Extract the (X, Y) coordinate from the center of the cell holding the provided text.  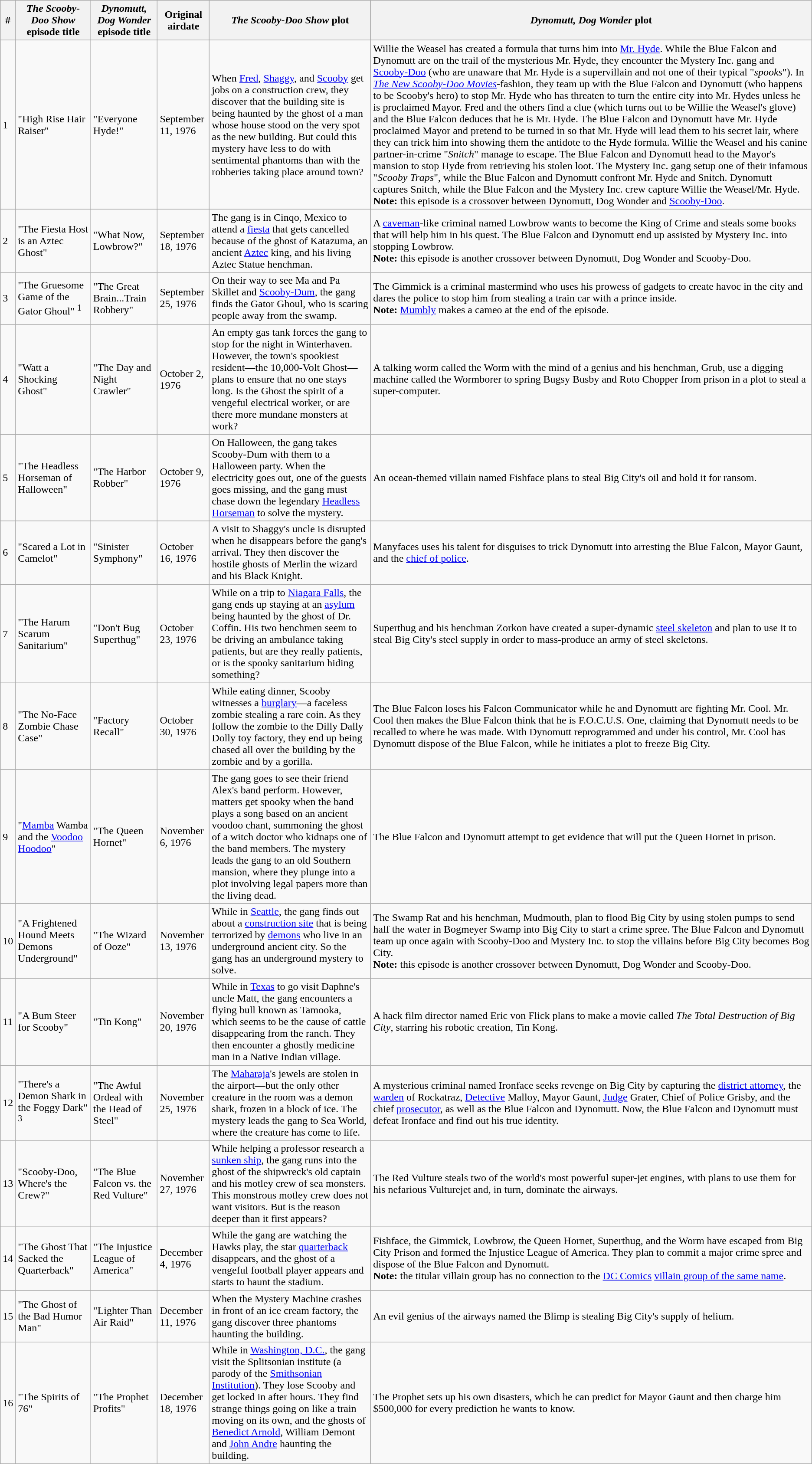
1 (8, 125)
An ocean-themed villain named Fishface plans to steal Big City's oil and hold it for ransom. (591, 478)
"The Harbor Robber" (124, 478)
"Scared a Lot in Camelot" (53, 553)
"Watt a Shocking Ghost" (53, 379)
The Prophet sets up his own disasters, which he can predict for Mayor Gaunt and then charge him $500,000 for every prediction he wants to know. (591, 1403)
Manyfaces uses his talent for disguises to trick Dynomutt into arresting the Blue Falcon, Mayor Gaunt, and the chief of police. (591, 553)
"Sinister Symphony" (124, 553)
"The Day and Night Crawler" (124, 379)
"High Rise Hair Raiser" (53, 125)
When the Mystery Machine crashes in front of an ice cream factory, the gang discover three phantoms haunting the building. (290, 1316)
10 (8, 940)
October 30, 1976 (183, 726)
November 6, 1976 (183, 836)
9 (8, 836)
13 (8, 1184)
Dynomutt, Dog Wonder plot (591, 20)
"Don't Bug Superthug" (124, 633)
6 (8, 553)
"The Prophet Profits" (124, 1403)
11 (8, 1022)
September 18, 1976 (183, 241)
"Mamba Wamba and the Voodoo Hoodoo" (53, 836)
"Factory Recall" (124, 726)
"Lighter Than Air Raid" (124, 1316)
"There's a Demon Shark in the Foggy Dark" 3 (53, 1103)
"The Ghost of the Bad Humor Man" (53, 1316)
"The Injustice League of America" (124, 1259)
December 4, 1976 (183, 1259)
November 27, 1976 (183, 1184)
October 9, 1976 (183, 478)
An evil genius of the airways named the Blimp is stealing Big City's supply of helium. (591, 1316)
"The Great Brain...Train Robbery" (124, 298)
"The Wizard of Ooze" (124, 940)
"The No-Face Zombie Chase Case" (53, 726)
14 (8, 1259)
On their way to see Ma and Pa Skillet and Scooby-Dum, the gang finds the Gator Ghoul, who is scaring people away from the swamp. (290, 298)
November 13, 1976 (183, 940)
"The Spirits of 76" (53, 1403)
"The Gruesome Game of the Gator Ghoul" 1 (53, 298)
A hack film director named Eric von Flick plans to make a movie called The Total Destruction of Big City, starring his robotic creation, Tin Kong. (591, 1022)
2 (8, 241)
October 23, 1976 (183, 633)
12 (8, 1103)
# (8, 20)
"The Headless Horseman of Halloween" (53, 478)
"The Blue Falcon vs. the Red Vulture" (124, 1184)
The Scooby-Doo Show episode title (53, 20)
"The Harum Scarum Sanitarium" (53, 633)
"The Queen Hornet" (124, 836)
"Everyone Hyde!" (124, 125)
"The Fiesta Host is an Aztec Ghost" (53, 241)
September 11, 1976 (183, 125)
"What Now, Lowbrow?" (124, 241)
The Blue Falcon and Dynomutt attempt to get evidence that will put the Queen Hornet in prison. (591, 836)
"Tin Kong" (124, 1022)
"A Bum Steer for Scooby" (53, 1022)
The Scooby-Doo Show plot (290, 20)
December 18, 1976 (183, 1403)
5 (8, 478)
November 25, 1976 (183, 1103)
November 20, 1976 (183, 1022)
Dynomutt, Dog Wonder episode title (124, 20)
October 16, 1976 (183, 553)
"A Frightened Hound Meets Demons Underground" (53, 940)
"The Awful Ordeal with the Head of Steel" (124, 1103)
4 (8, 379)
"Scooby-Doo, Where's the Crew?" (53, 1184)
16 (8, 1403)
September 25, 1976 (183, 298)
October 2, 1976 (183, 379)
"The Ghost That Sacked the Quarterback" (53, 1259)
3 (8, 298)
8 (8, 726)
7 (8, 633)
Original airdate (183, 20)
December 11, 1976 (183, 1316)
15 (8, 1316)
